Output the (X, Y) coordinate of the center of the cell containing the given text.  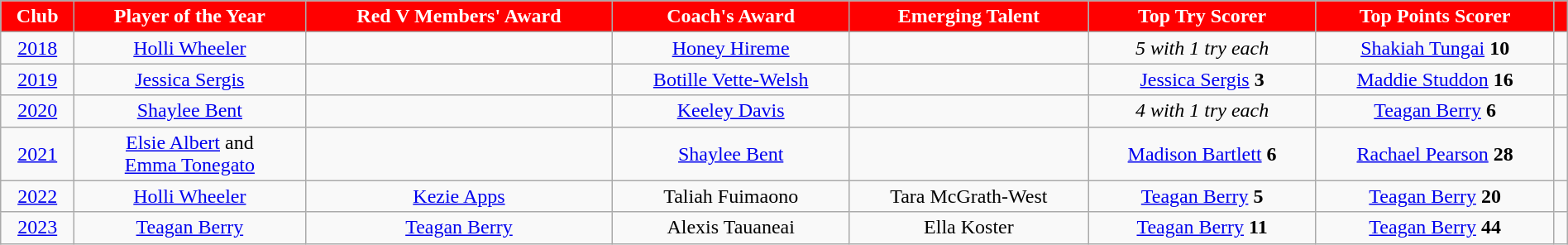
Top Try Scorer (1202, 17)
Red V Members' Award (459, 17)
2021 (38, 154)
Top Points Scorer (1435, 17)
Club (38, 17)
Rachael Pearson 28 (1435, 154)
Teagan Berry 6 (1435, 111)
Honey Hireme (731, 48)
2023 (38, 228)
Teagan Berry 5 (1202, 196)
Jessica Sergis 3 (1202, 79)
Teagan Berry 11 (1202, 228)
Maddie Studdon 16 (1435, 79)
Tara McGrath-West (969, 196)
5 with 1 try each (1202, 48)
Ella Koster (969, 228)
Coach's Award (731, 17)
Teagan Berry 44 (1435, 228)
Emerging Talent (969, 17)
2020 (38, 111)
Elsie Albert and Emma Tonegato (190, 154)
Botille Vette-Welsh (731, 79)
2019 (38, 79)
Jessica Sergis (190, 79)
Teagan Berry 20 (1435, 196)
Madison Bartlett 6 (1202, 154)
2022 (38, 196)
Shakiah Tungai 10 (1435, 48)
Keeley Davis (731, 111)
Taliah Fuimaono (731, 196)
2018 (38, 48)
Kezie Apps (459, 196)
Alexis Tauaneai (731, 228)
Player of the Year (190, 17)
4 with 1 try each (1202, 111)
